Output the [X, Y] coordinate of the center of the cell containing the given text.  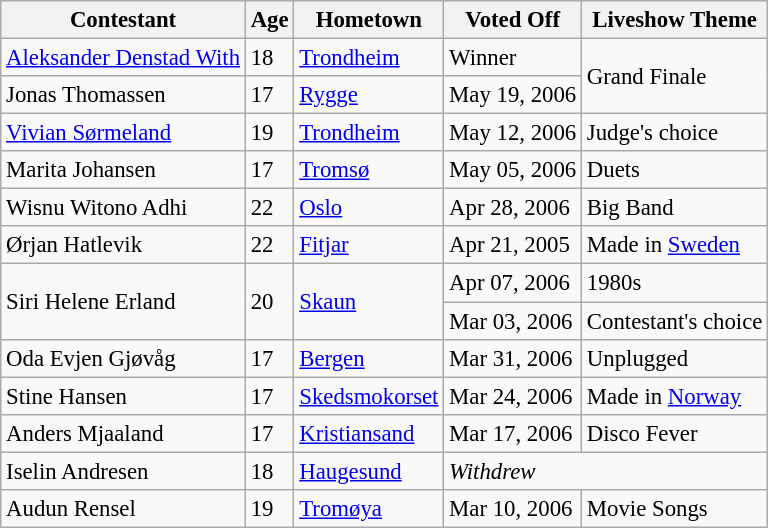
May 12, 2006 [513, 133]
Audun Rensel [124, 509]
Mar 17, 2006 [513, 433]
Fitjar [369, 245]
Apr 07, 2006 [513, 283]
Movie Songs [675, 509]
Tromsø [369, 170]
Mar 24, 2006 [513, 396]
Apr 28, 2006 [513, 208]
Liveshow Theme [675, 20]
Iselin Andresen [124, 471]
Oda Evjen Gjøvåg [124, 358]
Haugesund [369, 471]
Hometown [369, 20]
Jonas Thomassen [124, 95]
Disco Fever [675, 433]
Mar 31, 2006 [513, 358]
Siri Helene Erland [124, 302]
Aleksander Denstad With [124, 58]
1980s [675, 283]
Anders Mjaaland [124, 433]
Bergen [369, 358]
Skedsmokorset [369, 396]
Skaun [369, 302]
Duets [675, 170]
Contestant [124, 20]
Mar 03, 2006 [513, 321]
Made in Norway [675, 396]
Grand Finale [675, 76]
Unplugged [675, 358]
Rygge [369, 95]
Ørjan Hatlevik [124, 245]
Oslo [369, 208]
Stine Hansen [124, 396]
May 19, 2006 [513, 95]
Mar 10, 2006 [513, 509]
Marita Johansen [124, 170]
Voted Off [513, 20]
May 05, 2006 [513, 170]
Judge's choice [675, 133]
Age [270, 20]
20 [270, 302]
Vivian Sørmeland [124, 133]
Apr 21, 2005 [513, 245]
Contestant's choice [675, 321]
Withdrew [606, 471]
Kristiansand [369, 433]
Tromøya [369, 509]
Made in Sweden [675, 245]
Big Band [675, 208]
Wisnu Witono Adhi [124, 208]
Winner [513, 58]
